Scan for the cell matching the given text and deliver its (X, Y) coordinate at center. 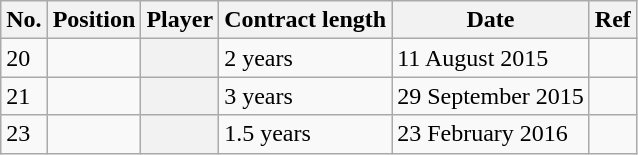
1.5 years (306, 134)
20 (24, 58)
3 years (306, 96)
23 (24, 134)
29 September 2015 (491, 96)
No. (24, 20)
21 (24, 96)
Ref (612, 20)
Contract length (306, 20)
11 August 2015 (491, 58)
2 years (306, 58)
23 February 2016 (491, 134)
Player (180, 20)
Position (94, 20)
Date (491, 20)
